Identify which cell holds the provided text, then report its [x, y] central coordinate. 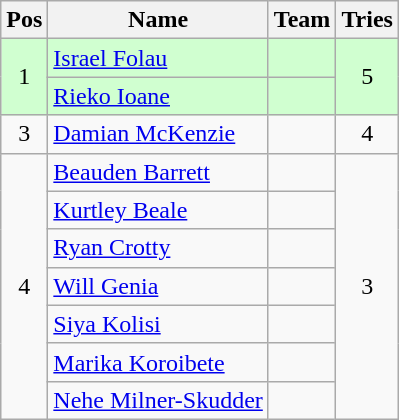
Rieko Ioane [158, 96]
Pos [24, 20]
Name [158, 20]
Ryan Crotty [158, 248]
Team [302, 20]
1 [24, 77]
Marika Koroibete [158, 362]
Tries [368, 20]
Siya Kolisi [158, 324]
Nehe Milner-Skudder [158, 400]
Kurtley Beale [158, 210]
Will Genia [158, 286]
5 [368, 77]
Israel Folau [158, 58]
Damian McKenzie [158, 134]
Beauden Barrett [158, 172]
